Find where the given text appears and provide that cell's center as [X, Y] coordinate. 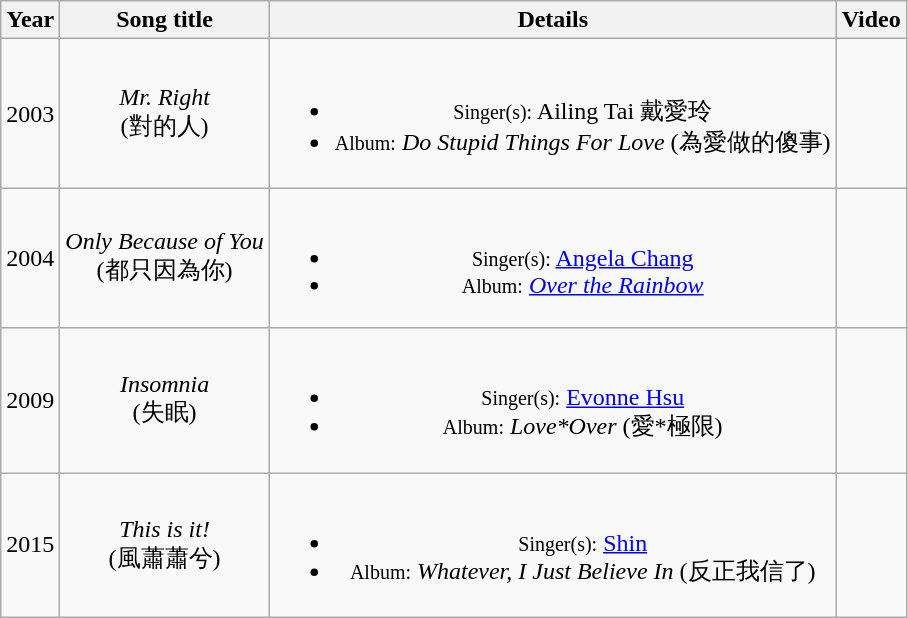
Video [871, 20]
Singer(s): Evonne HsuAlbum: Love*Over (愛*極限) [552, 400]
Singer(s): Ailing Tai 戴愛玲Album: Do Stupid Things For Love (為愛做的傻事) [552, 114]
Singer(s): Angela ChangAlbum: Over the Rainbow [552, 258]
Year [30, 20]
2009 [30, 400]
Only Because of You(都只因為你) [164, 258]
Singer(s): ShinAlbum: Whatever, I Just Believe In (反正我信了) [552, 544]
2003 [30, 114]
Details [552, 20]
This is it!(風蕭蕭兮) [164, 544]
Song title [164, 20]
Insomnia(失眠) [164, 400]
Mr. Right(對的人) [164, 114]
2015 [30, 544]
2004 [30, 258]
